Pinpoint the cell where the given text exists, returning its [x, y] midpoint coordinate. 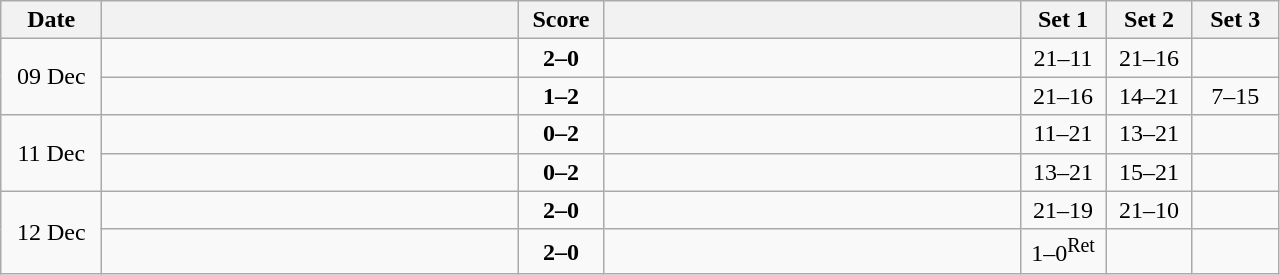
21–19 [1063, 210]
21–10 [1149, 210]
Date [52, 20]
14–21 [1149, 96]
Set 3 [1235, 20]
12 Dec [52, 232]
1–0Ret [1063, 252]
1–2 [561, 96]
7–15 [1235, 96]
Set 1 [1063, 20]
11 Dec [52, 153]
Set 2 [1149, 20]
09 Dec [52, 77]
11–21 [1063, 134]
15–21 [1149, 172]
Score [561, 20]
21–11 [1063, 58]
